Determine the [x, y] coordinate at the center of the cell enclosing the given text.  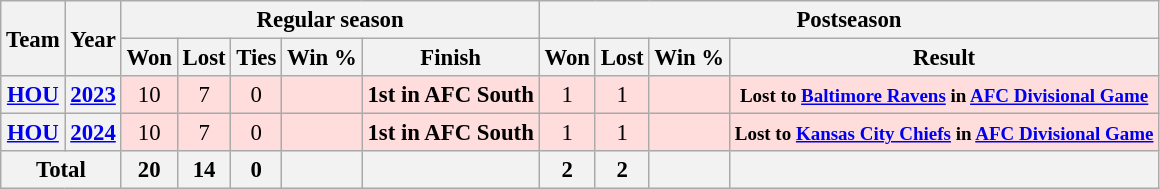
Finish [450, 58]
2023 [93, 95]
20 [149, 170]
Result [944, 58]
Regular season [330, 20]
Lost to Kansas City Chiefs in AFC Divisional Game [944, 133]
Postseason [849, 20]
14 [204, 170]
Lost to Baltimore Ravens in AFC Divisional Game [944, 95]
Total [61, 170]
2024 [93, 133]
Year [93, 38]
Ties [256, 58]
Team [33, 38]
